From the cell containing the given text, extract its center point as [X, Y] coordinate. 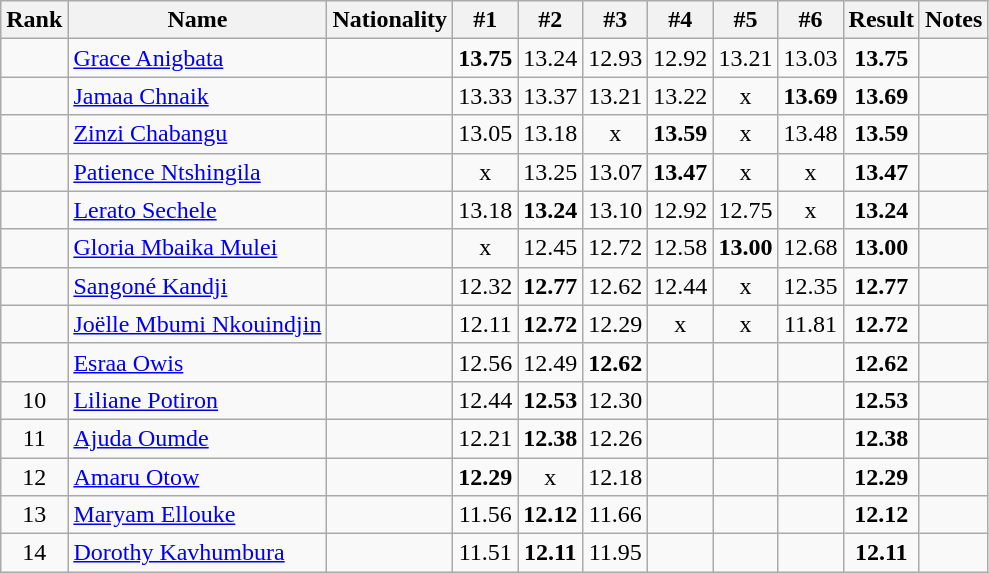
Jamaa Chnaik [198, 96]
Grace Anigbata [198, 58]
11.56 [486, 515]
Patience Ntshingila [198, 172]
#1 [486, 20]
Rank [34, 20]
13.07 [616, 172]
Notes [953, 20]
13 [34, 515]
#3 [616, 20]
13.25 [550, 172]
13.48 [810, 134]
Gloria Mbaika Mulei [198, 248]
Amaru Otow [198, 477]
13.37 [550, 96]
12 [34, 477]
12.35 [810, 286]
12.68 [810, 248]
Lerato Sechele [198, 210]
Joëlle Mbumi Nkouindjin [198, 324]
11.81 [810, 324]
12.56 [486, 362]
11.66 [616, 515]
#4 [680, 20]
#2 [550, 20]
Maryam Ellouke [198, 515]
13.10 [616, 210]
Nationality [390, 20]
#5 [746, 20]
12.49 [550, 362]
#6 [810, 20]
12.30 [616, 400]
Ajuda Oumde [198, 438]
13.33 [486, 96]
14 [34, 553]
11.95 [616, 553]
13.03 [810, 58]
Liliane Potiron [198, 400]
12.21 [486, 438]
13.05 [486, 134]
11.51 [486, 553]
12.32 [486, 286]
12.75 [746, 210]
12.58 [680, 248]
Esraa Owis [198, 362]
11 [34, 438]
12.93 [616, 58]
12.18 [616, 477]
Zinzi Chabangu [198, 134]
Result [881, 20]
Dorothy Kavhumbura [198, 553]
13.22 [680, 96]
10 [34, 400]
12.26 [616, 438]
12.45 [550, 248]
Name [198, 20]
Sangoné Kandji [198, 286]
